Output the [X, Y] coordinate of the center of the cell containing the given text.  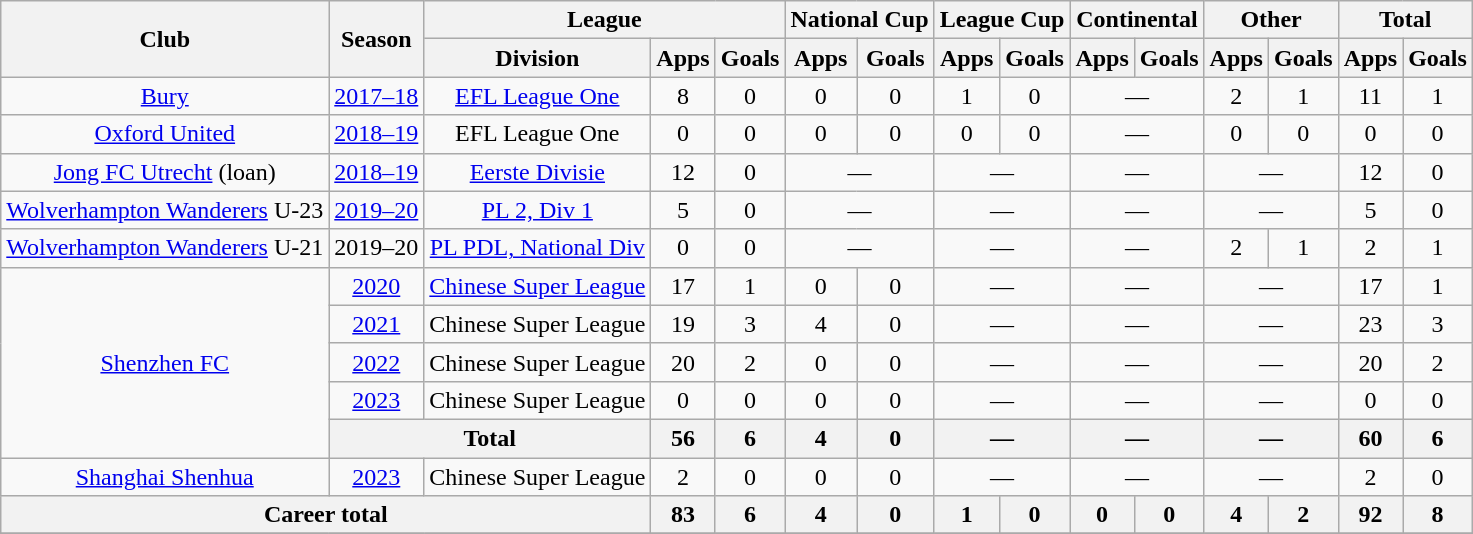
Bury [165, 96]
League Cup [1002, 20]
Shanghai Shenhua [165, 477]
2017–18 [376, 96]
Shenzhen FC [165, 362]
Other [1271, 20]
92 [1370, 515]
2022 [376, 362]
2020 [376, 286]
23 [1370, 324]
League [604, 20]
PL PDL, National Div [538, 248]
11 [1370, 96]
National Cup [860, 20]
PL 2, Div 1 [538, 210]
Oxford United [165, 134]
Division [538, 58]
Continental [1137, 20]
56 [683, 438]
Jong FC Utrecht (loan) [165, 172]
Wolverhampton Wanderers U-21 [165, 248]
Season [376, 39]
Career total [326, 515]
2021 [376, 324]
19 [683, 324]
Wolverhampton Wanderers U-23 [165, 210]
Club [165, 39]
60 [1370, 438]
83 [683, 515]
Eerste Divisie [538, 172]
